Extract the [X, Y] coordinate from the center of the cell holding the provided text.  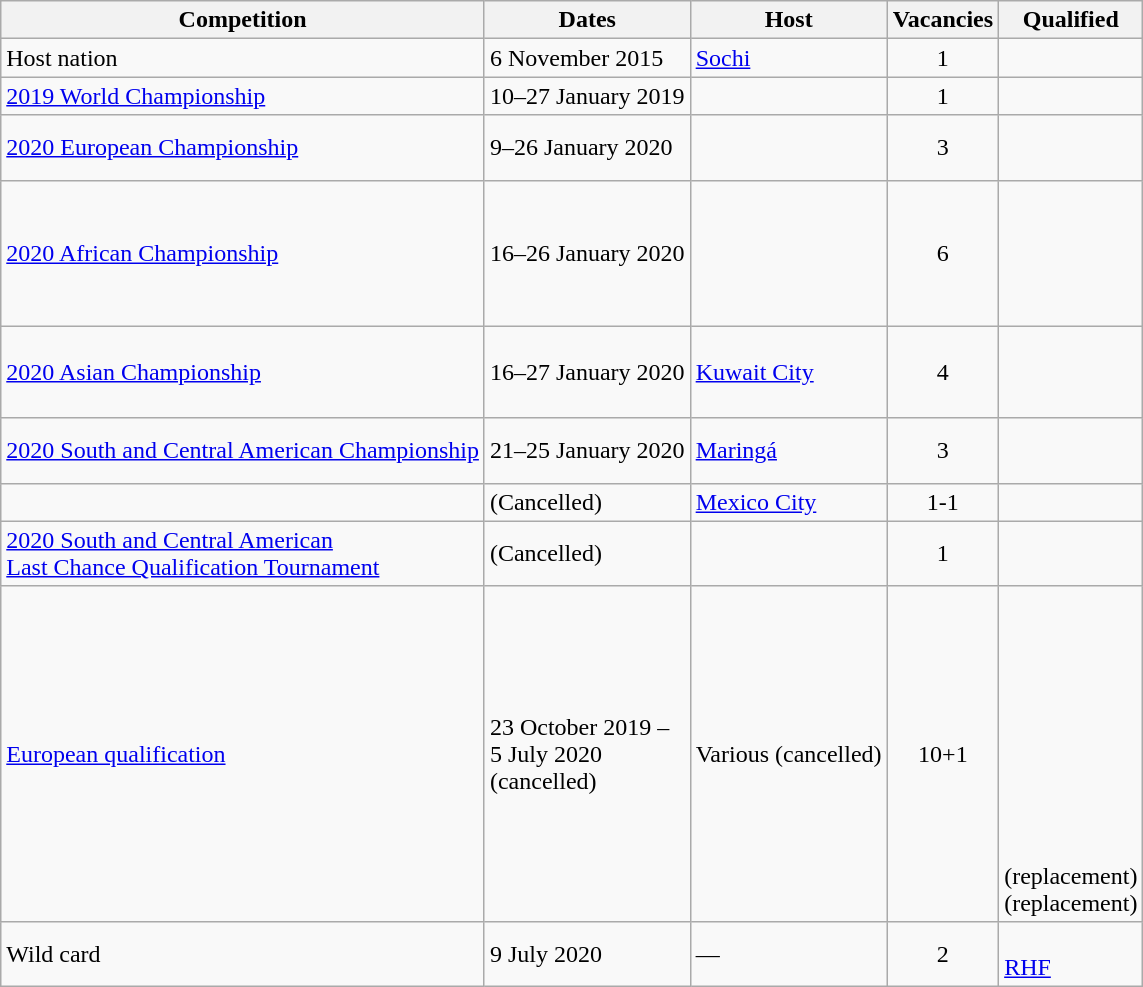
Vacancies [943, 20]
Host [788, 20]
6 November 2015 [587, 58]
Host nation [243, 58]
2020 South and Central AmericanLast Chance Qualification Tournament [243, 554]
9 July 2020 [587, 954]
Wild card [243, 954]
2 [943, 954]
1-1 [943, 502]
Competition [243, 20]
21–25 January 2020 [587, 450]
9–26 January 2020 [587, 148]
16–27 January 2020 [587, 372]
Kuwait City [788, 372]
6 [943, 253]
2020 South and Central American Championship [243, 450]
10–27 January 2019 [587, 96]
2019 World Championship [243, 96]
Mexico City [788, 502]
2020 Asian Championship [243, 372]
— [788, 954]
2020 African Championship [243, 253]
Dates [587, 20]
European qualification [243, 754]
23 October 2019 –5 July 2020(cancelled) [587, 754]
Various (cancelled) [788, 754]
10+1 [943, 754]
RHF [1071, 954]
2020 European Championship [243, 148]
4 [943, 372]
16–26 January 2020 [587, 253]
(replacement) (replacement) [1071, 754]
Sochi [788, 58]
Maringá [788, 450]
Qualified [1071, 20]
